From the cell containing the given text, extract its center point as [X, Y] coordinate. 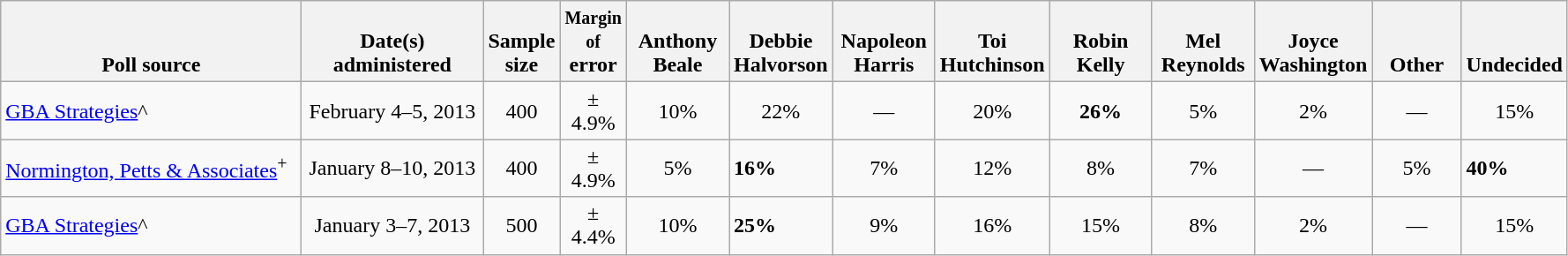
AnthonyBeale [677, 41]
February 4–5, 2013 [392, 111]
Date(s)administered [392, 41]
9% [884, 226]
Poll source [152, 41]
20% [992, 111]
22% [780, 111]
January 8–10, 2013 [392, 168]
Samplesize [522, 41]
26% [1101, 111]
Undecided [1514, 41]
NapoleonHarris [884, 41]
ToiHutchinson [992, 41]
40% [1514, 168]
12% [992, 168]
RobinKelly [1101, 41]
DebbieHalvorson [780, 41]
Normington, Petts & Associates+ [152, 168]
JoyceWashington [1313, 41]
Other [1416, 41]
MelReynolds [1203, 41]
± 4.4% [593, 226]
500 [522, 226]
25% [780, 226]
January 3–7, 2013 [392, 226]
Margin oferror [593, 41]
